Output the (x, y) coordinate of the center of the cell containing the given text.  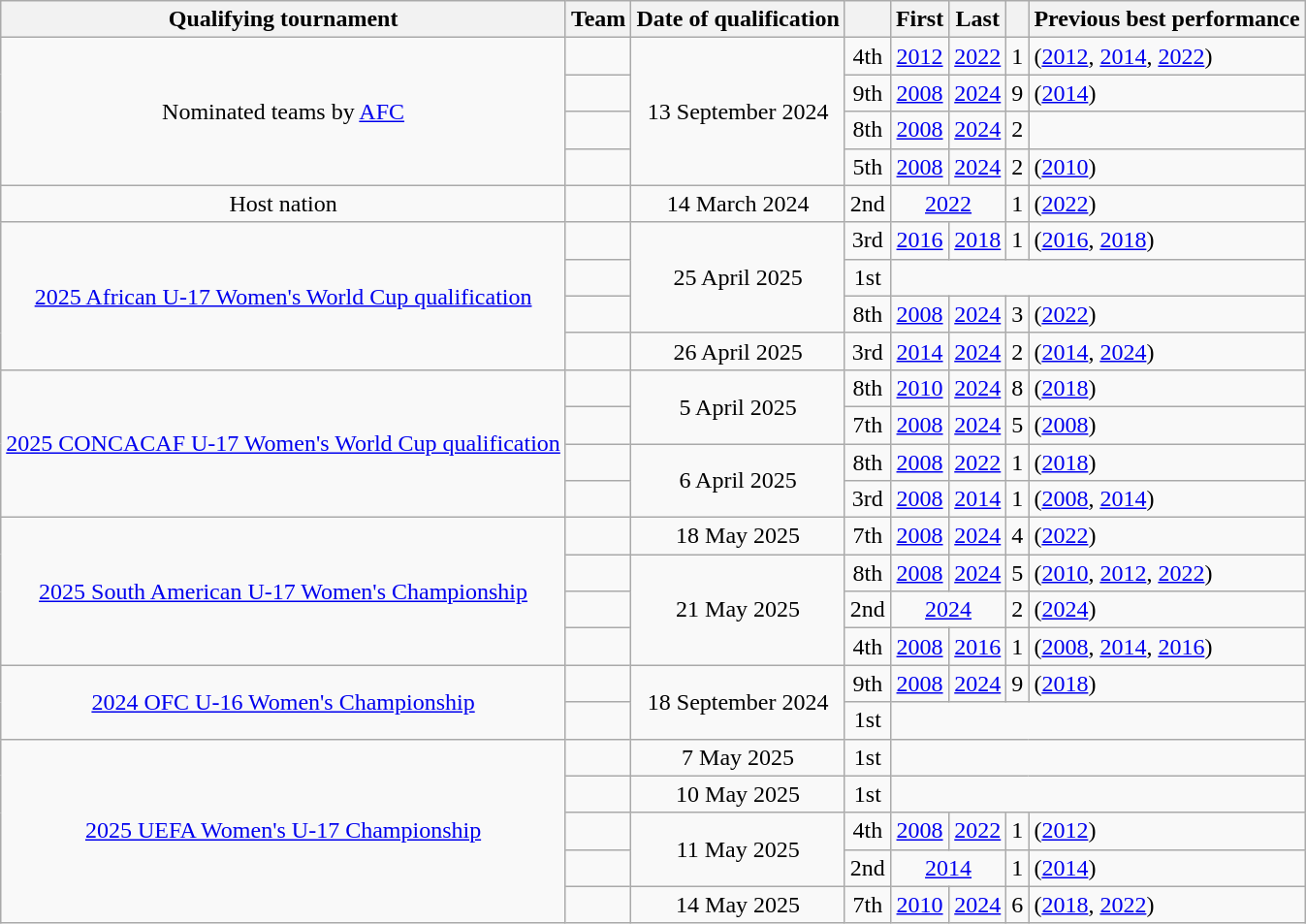
Previous best performance (1167, 19)
(2010, 2012, 2022) (1167, 573)
18 May 2025 (738, 536)
14 May 2025 (738, 905)
3 (1018, 314)
2025 African U-17 Women's World Cup qualification (283, 296)
(2010) (1167, 167)
2018 (977, 240)
(2012, 2014, 2022) (1167, 56)
(2008, 2014) (1167, 499)
(2014, 2024) (1167, 351)
11 May 2025 (738, 849)
Date of qualification (738, 19)
10 May 2025 (738, 794)
2025 UEFA Women's U-17 Championship (283, 831)
7 May 2025 (738, 757)
18 September 2024 (738, 702)
2024 OFC U-16 Women's Championship (283, 702)
(2008) (1167, 425)
(2018, 2022) (1167, 905)
(2024) (1167, 610)
25 April 2025 (738, 277)
Qualifying tournament (283, 19)
2025 CONCACAF U-17 Women's World Cup qualification (283, 443)
6 (1018, 905)
(2012) (1167, 831)
8 (1018, 388)
4 (1018, 536)
First (919, 19)
21 May 2025 (738, 610)
13 September 2024 (738, 112)
26 April 2025 (738, 351)
(2008, 2014, 2016) (1167, 647)
Last (977, 19)
14 March 2024 (738, 204)
5th (867, 167)
5 April 2025 (738, 406)
6 April 2025 (738, 481)
Host nation (283, 204)
(2016, 2018) (1167, 240)
2025 South American U-17 Women's Championship (283, 591)
Nominated teams by AFC (283, 112)
2012 (919, 56)
Team (598, 19)
